From the cell containing the given text, extract its center point as [x, y] coordinate. 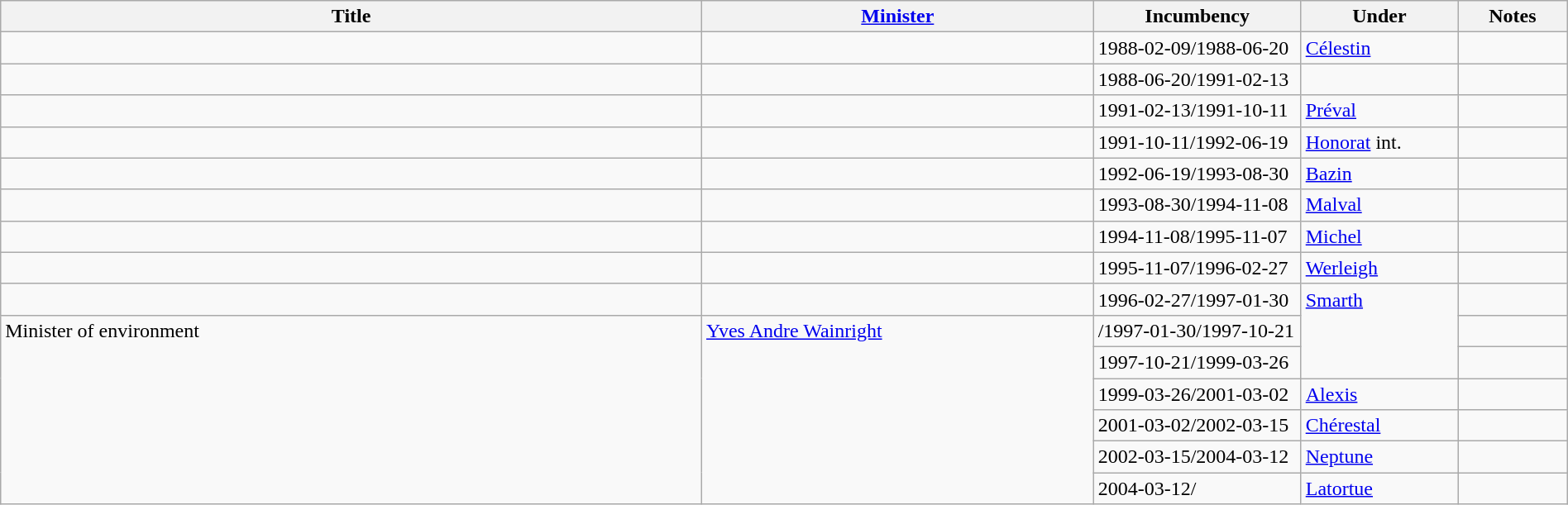
Yves Andre Wainright [898, 409]
Célestin [1379, 48]
1988-02-09/1988-06-20 [1198, 48]
Minister of environment [351, 409]
1992-06-19/1993-08-30 [1198, 174]
Malval [1379, 205]
1996-02-27/1997-01-30 [1198, 299]
1993-08-30/1994-11-08 [1198, 205]
Notes [1513, 17]
1994-11-08/1995-11-07 [1198, 236]
1991-02-13/1991-10-11 [1198, 111]
Chérestal [1379, 426]
Latortue [1379, 488]
2001-03-02/2002-03-15 [1198, 426]
Bazin [1379, 174]
Minister [898, 17]
Michel [1379, 236]
Werleigh [1379, 268]
Alexis [1379, 394]
2002-03-15/2004-03-12 [1198, 457]
1997-10-21/1999-03-26 [1198, 362]
Préval [1379, 111]
1995-11-07/1996-02-27 [1198, 268]
1991-10-11/1992-06-19 [1198, 142]
/1997-01-30/1997-10-21 [1198, 331]
Title [351, 17]
Neptune [1379, 457]
Smarth [1379, 331]
Under [1379, 17]
1999-03-26/2001-03-02 [1198, 394]
1988-06-20/1991-02-13 [1198, 79]
Incumbency [1198, 17]
2004-03-12/ [1198, 488]
Honorat int. [1379, 142]
